For the text-containing cell, return its midpoint in (x, y) coordinate format. 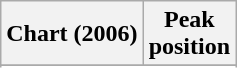
Peak position (189, 34)
Chart (2006) (72, 34)
